Determine the [x, y] coordinate at the center of the cell enclosing the given text.  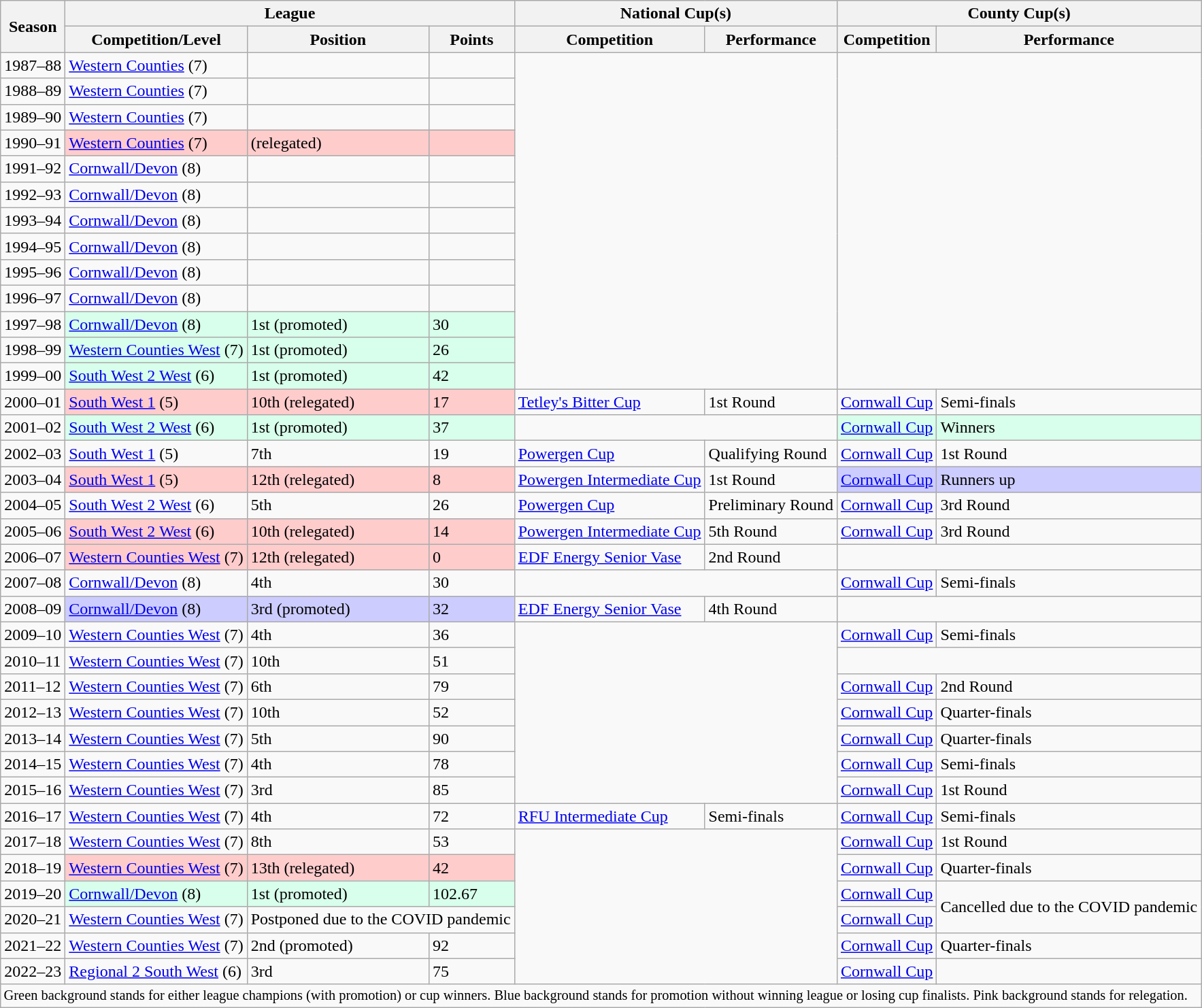
17 [471, 402]
85 [471, 790]
Postponed due to the COVID pandemic [381, 920]
13th (relegated) [337, 868]
2003–04 [33, 480]
RFU Intermediate Cup [610, 816]
Regional 2 South West (6) [156, 971]
1991–92 [33, 169]
1994–95 [33, 246]
52 [471, 712]
National Cup(s) [675, 14]
2000–01 [33, 402]
Qualifying Round [771, 454]
2017–18 [33, 842]
2013–14 [33, 738]
1987–88 [33, 65]
1988–89 [33, 91]
6th [337, 686]
1995–96 [33, 272]
36 [471, 635]
2006–07 [33, 557]
2nd (promoted) [337, 945]
2018–19 [33, 868]
72 [471, 816]
2001–02 [33, 428]
2008–09 [33, 609]
(relegated) [337, 143]
2014–15 [33, 765]
4th Round [771, 609]
2021–22 [33, 945]
32 [471, 609]
102.67 [471, 894]
2015–16 [33, 790]
1993–94 [33, 220]
1990–91 [33, 143]
78 [471, 765]
75 [471, 971]
2016–17 [33, 816]
79 [471, 686]
0 [471, 557]
1997–98 [33, 324]
8 [471, 480]
37 [471, 428]
2012–13 [33, 712]
2007–08 [33, 583]
2004–05 [33, 505]
2020–21 [33, 920]
92 [471, 945]
2022–23 [33, 971]
Position [337, 39]
19 [471, 454]
Season [33, 27]
1989–90 [33, 117]
Competition/Level [156, 39]
Preliminary Round [771, 505]
1999–00 [33, 376]
51 [471, 660]
7th [337, 454]
Winners [1069, 428]
2010–11 [33, 660]
League [290, 14]
90 [471, 738]
Points [471, 39]
1996–97 [33, 298]
1992–93 [33, 195]
Tetley's Bitter Cup [610, 402]
Runners up [1069, 480]
2011–12 [33, 686]
1998–99 [33, 350]
2019–20 [33, 894]
3rd (promoted) [337, 609]
2009–10 [33, 635]
5th Round [771, 531]
2005–06 [33, 531]
53 [471, 842]
County Cup(s) [1019, 14]
8th [337, 842]
2002–03 [33, 454]
Cancelled due to the COVID pandemic [1069, 907]
14 [471, 531]
